Return the (x, y) coordinate for the center point of the cell that contains the specified text.  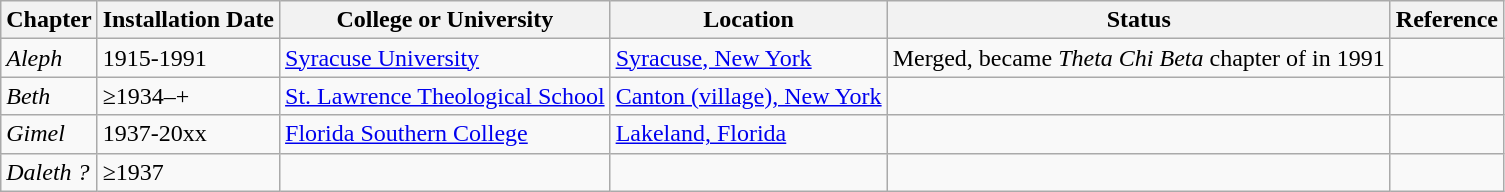
Chapter (49, 20)
1937-20xx (188, 134)
St. Lawrence Theological School (446, 96)
Reference (1446, 20)
Beth (49, 96)
Status (1138, 20)
Daleth ? (49, 172)
Installation Date (188, 20)
Florida Southern College (446, 134)
Merged, became Theta Chi Beta chapter of in 1991 (1138, 58)
Lakeland, Florida (748, 134)
Canton (village), New York (748, 96)
College or University (446, 20)
Syracuse, New York (748, 58)
Syracuse University (446, 58)
Gimel (49, 134)
≥1934–+ (188, 96)
Aleph (49, 58)
Location (748, 20)
≥1937 (188, 172)
1915-1991 (188, 58)
